For the text-containing cell, return its midpoint in [x, y] coordinate format. 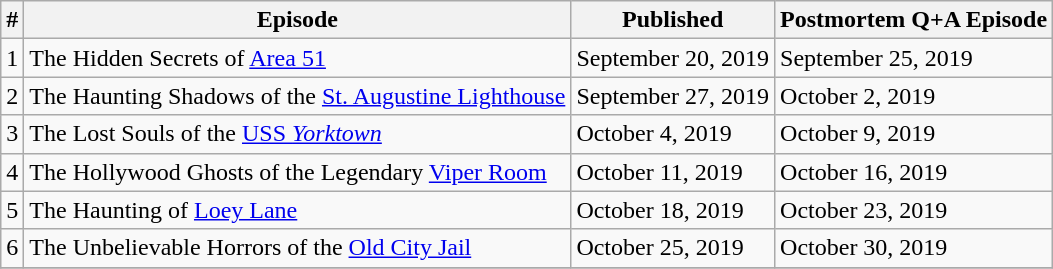
October 30, 2019 [914, 248]
The Haunting Shadows of the St. Augustine Lighthouse [298, 96]
The Lost Souls of the USS Yorktown [298, 134]
Postmortem Q+A Episode [914, 20]
September 27, 2019 [673, 96]
October 2, 2019 [914, 96]
The Hidden Secrets of Area 51 [298, 58]
Published [673, 20]
The Hollywood Ghosts of the Legendary Viper Room [298, 172]
The Haunting of Loey Lane [298, 210]
5 [12, 210]
4 [12, 172]
October 9, 2019 [914, 134]
# [12, 20]
Episode [298, 20]
October 4, 2019 [673, 134]
6 [12, 248]
October 11, 2019 [673, 172]
2 [12, 96]
1 [12, 58]
October 18, 2019 [673, 210]
3 [12, 134]
September 20, 2019 [673, 58]
September 25, 2019 [914, 58]
The Unbelievable Horrors of the Old City Jail [298, 248]
October 16, 2019 [914, 172]
October 23, 2019 [914, 210]
October 25, 2019 [673, 248]
